Scan for the cell matching the given text and deliver its [x, y] coordinate at center. 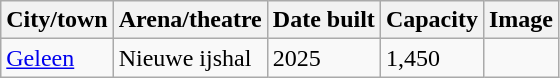
Nieuwe ijshal [190, 58]
Geleen [57, 58]
Image [520, 20]
Capacity [432, 20]
City/town [57, 20]
Arena/theatre [190, 20]
2025 [324, 58]
Date built [324, 20]
1,450 [432, 58]
